Pinpoint the cell where the given text exists, returning its [X, Y] midpoint coordinate. 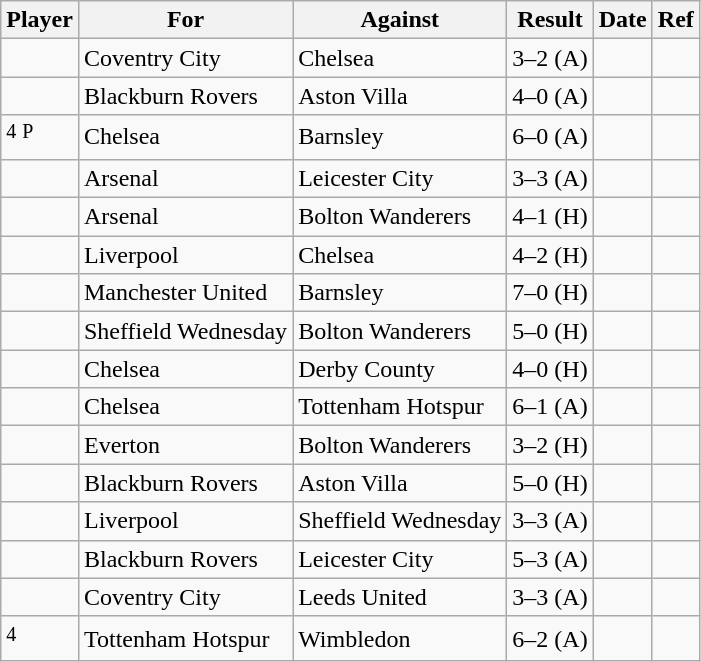
4 P [40, 138]
4–2 (H) [550, 255]
3–2 (A) [550, 58]
For [185, 20]
4–0 (H) [550, 369]
4–0 (A) [550, 96]
Against [400, 20]
Result [550, 20]
4 [40, 638]
Manchester United [185, 293]
Derby County [400, 369]
3–2 (H) [550, 445]
7–0 (H) [550, 293]
6–2 (A) [550, 638]
Wimbledon [400, 638]
4–1 (H) [550, 217]
Leeds United [400, 597]
5–3 (A) [550, 559]
6–1 (A) [550, 407]
Player [40, 20]
6–0 (A) [550, 138]
Date [622, 20]
Everton [185, 445]
Ref [676, 20]
